Identify which cell holds the provided text, then report its [x, y] central coordinate. 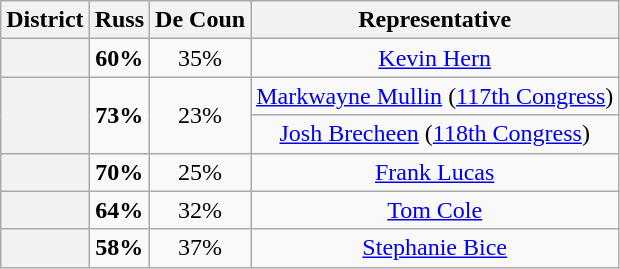
32% [200, 210]
23% [200, 115]
Representative [435, 20]
Stephanie Bice [435, 248]
Josh Brecheen (118th Congress) [435, 134]
Russ [119, 20]
Kevin Hern [435, 58]
73% [119, 115]
De Coun [200, 20]
Frank Lucas [435, 172]
64% [119, 210]
37% [200, 248]
60% [119, 58]
Tom Cole [435, 210]
District [45, 20]
Markwayne Mullin (117th Congress) [435, 96]
35% [200, 58]
70% [119, 172]
25% [200, 172]
58% [119, 248]
